Locate the cell with the specified text and output its (X, Y) center coordinate. 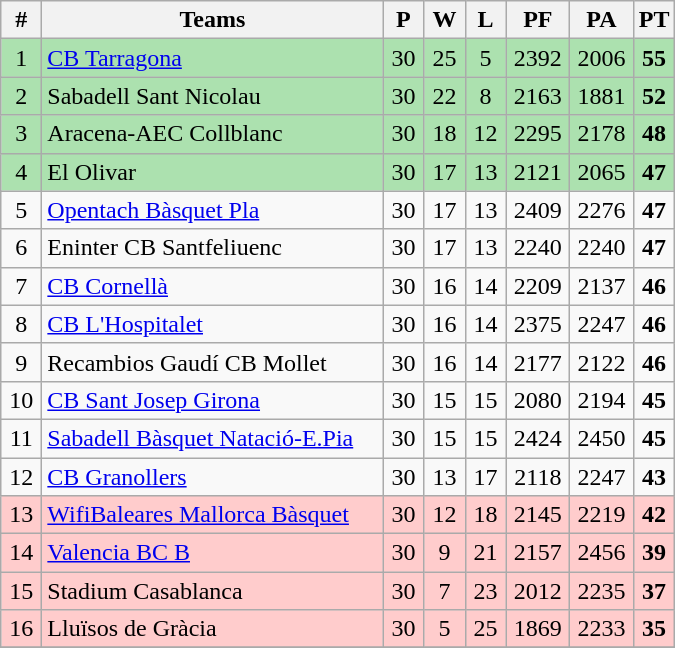
Opentach Bàsquet Pla (212, 210)
P (404, 20)
PF (538, 20)
2012 (538, 591)
L (486, 20)
Sabadell Sant Nicolau (212, 96)
Stadium Casablanca (212, 591)
2219 (602, 515)
2157 (538, 553)
2121 (538, 172)
2163 (538, 96)
2424 (538, 438)
2295 (538, 134)
1 (22, 58)
2006 (602, 58)
Recambios Gaudí CB Mollet (212, 362)
4 (22, 172)
6 (22, 248)
Sabadell Bàsquet Natació-E.Pia (212, 438)
2276 (602, 210)
El Olivar (212, 172)
2450 (602, 438)
2118 (538, 477)
2235 (602, 591)
2456 (602, 553)
2178 (602, 134)
48 (654, 134)
PT (654, 20)
CB Sant Josep Girona (212, 400)
2122 (602, 362)
52 (654, 96)
CB L'Hospitalet (212, 324)
3 (22, 134)
1881 (602, 96)
Lluïsos de Gràcia (212, 629)
CB Tarragona (212, 58)
2233 (602, 629)
37 (654, 591)
10 (22, 400)
Eninter CB Santfeliuenc (212, 248)
1869 (538, 629)
CB Granollers (212, 477)
2145 (538, 515)
2065 (602, 172)
23 (486, 591)
Teams (212, 20)
WifiBaleares Mallorca Bàsquet (212, 515)
Aracena-AEC Collblanc (212, 134)
CB Cornellà (212, 286)
2375 (538, 324)
PA (602, 20)
39 (654, 553)
11 (22, 438)
2177 (538, 362)
2392 (538, 58)
2409 (538, 210)
2137 (602, 286)
Valencia BC B (212, 553)
# (22, 20)
35 (654, 629)
2194 (602, 400)
W (444, 20)
43 (654, 477)
22 (444, 96)
2080 (538, 400)
21 (486, 553)
2 (22, 96)
55 (654, 58)
2209 (538, 286)
42 (654, 515)
